Return the (x, y) coordinate for the center point of the cell that contains the specified text.  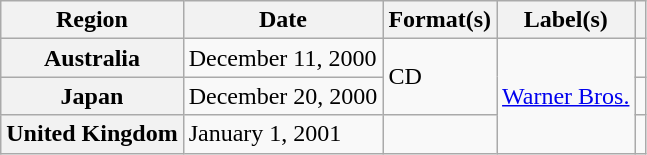
Warner Bros. (566, 96)
CD (440, 77)
Date (283, 20)
Region (92, 20)
Label(s) (566, 20)
December 11, 2000 (283, 58)
United Kingdom (92, 134)
Format(s) (440, 20)
December 20, 2000 (283, 96)
Japan (92, 96)
Australia (92, 58)
January 1, 2001 (283, 134)
